Locate the cell with the specified text and output its [X, Y] center coordinate. 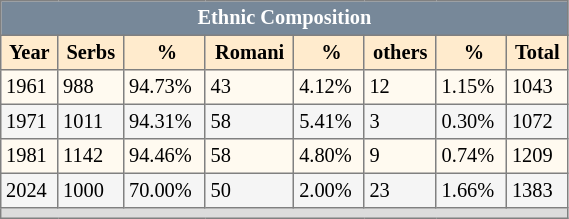
70.00% [165, 190]
94.31% [165, 121]
4.80% [329, 156]
2.00% [329, 190]
988 [91, 87]
1043 [538, 87]
Romani [250, 52]
94.46% [165, 156]
Year [30, 52]
1971 [30, 121]
3 [400, 121]
1142 [91, 156]
23 [400, 190]
4.12% [329, 87]
1383 [538, 190]
Ethnic Composition [284, 18]
12 [400, 87]
1209 [538, 156]
1011 [91, 121]
1961 [30, 87]
0.30% [471, 121]
Total [538, 52]
50 [250, 190]
Serbs [91, 52]
94.73% [165, 87]
43 [250, 87]
1072 [538, 121]
5.41% [329, 121]
1981 [30, 156]
9 [400, 156]
0.74% [471, 156]
1.15% [471, 87]
others [400, 52]
1000 [91, 190]
2024 [30, 190]
1.66% [471, 190]
